Return the [x, y] coordinate for the center point of the cell that contains the specified text.  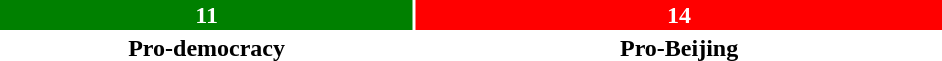
11 [206, 15]
14 [679, 15]
